Return (X, Y) of the center of cell containing provided text 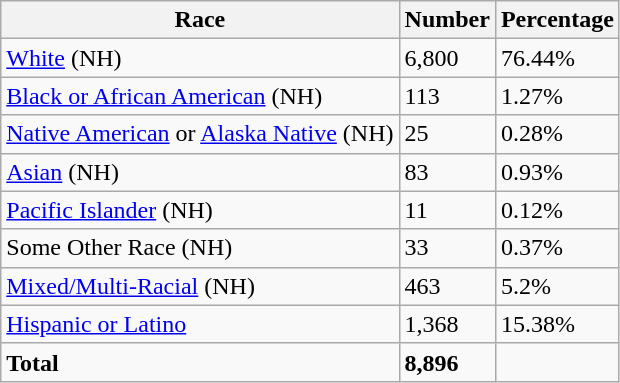
5.2% (557, 286)
0.37% (557, 248)
Race (200, 20)
15.38% (557, 324)
0.12% (557, 210)
83 (447, 172)
Hispanic or Latino (200, 324)
White (NH) (200, 58)
463 (447, 286)
1.27% (557, 96)
0.28% (557, 134)
Native American or Alaska Native (NH) (200, 134)
113 (447, 96)
33 (447, 248)
Asian (NH) (200, 172)
25 (447, 134)
Some Other Race (NH) (200, 248)
Percentage (557, 20)
0.93% (557, 172)
Black or African American (NH) (200, 96)
76.44% (557, 58)
8,896 (447, 362)
Number (447, 20)
Total (200, 362)
11 (447, 210)
Mixed/Multi-Racial (NH) (200, 286)
1,368 (447, 324)
6,800 (447, 58)
Pacific Islander (NH) (200, 210)
